Find where the given text appears and provide that cell's center as (x, y) coordinate. 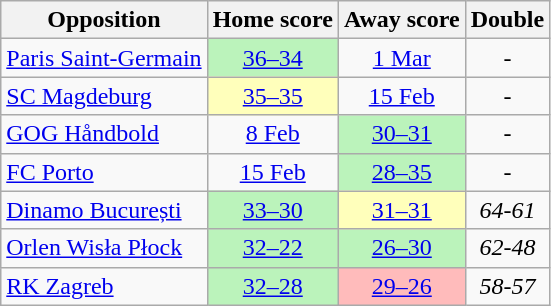
Home score (272, 20)
Away score (402, 20)
62-48 (507, 248)
Dinamo București (104, 210)
58-57 (507, 286)
28–35 (402, 172)
8 Feb (272, 134)
36–34 (272, 58)
29–26 (402, 286)
1 Mar (402, 58)
32–22 (272, 248)
64-61 (507, 210)
Orlen Wisła Płock (104, 248)
Double (507, 20)
35–35 (272, 96)
Opposition (104, 20)
32–28 (272, 286)
31–31 (402, 210)
SC Magdeburg (104, 96)
FC Porto (104, 172)
Paris Saint-Germain (104, 58)
33–30 (272, 210)
26–30 (402, 248)
30–31 (402, 134)
GOG Håndbold (104, 134)
RK Zagreb (104, 286)
